Return the (x, y) coordinate for the center point of the cell that contains the specified text.  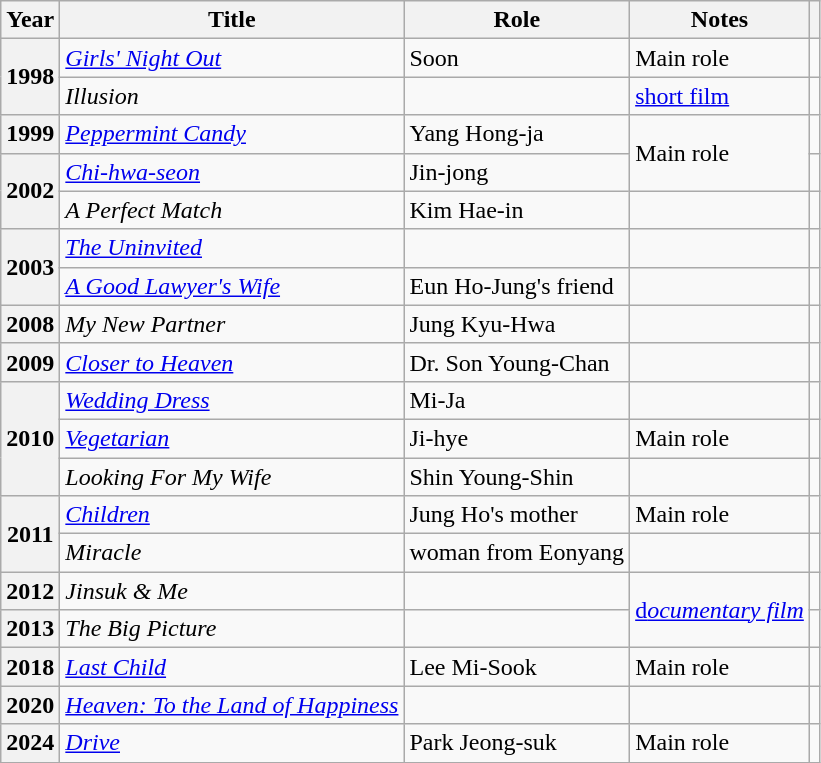
woman from Eonyang (517, 553)
Last Child (232, 667)
1999 (30, 134)
Shin Young-Shin (517, 477)
2013 (30, 629)
Miracle (232, 553)
Role (517, 20)
Looking For My Wife (232, 477)
The Big Picture (232, 629)
short film (720, 96)
Lee Mi-Sook (517, 667)
Heaven: To the Land of Happiness (232, 705)
Yang Hong-ja (517, 134)
Year (30, 20)
Jung Kyu-Hwa (517, 324)
The Uninvited (232, 248)
2012 (30, 591)
Eun Ho-Jung's friend (517, 286)
Park Jeong-suk (517, 743)
Jin-jong (517, 172)
A Perfect Match (232, 210)
Mi-Ja (517, 400)
2011 (30, 534)
Drive (232, 743)
Children (232, 515)
1998 (30, 77)
A Good Lawyer's Wife (232, 286)
2010 (30, 438)
2003 (30, 267)
Dr. Son Young-Chan (517, 362)
Illusion (232, 96)
Peppermint Candy (232, 134)
Wedding Dress (232, 400)
Vegetarian (232, 438)
2020 (30, 705)
2024 (30, 743)
Jung Ho's mother (517, 515)
Notes (720, 20)
2002 (30, 191)
My New Partner (232, 324)
Ji-hye (517, 438)
Chi-hwa-seon (232, 172)
Jinsuk & Me (232, 591)
Closer to Heaven (232, 362)
2009 (30, 362)
documentary film (720, 610)
Girls' Night Out (232, 58)
2018 (30, 667)
2008 (30, 324)
Kim Hae-in (517, 210)
Title (232, 20)
Soon (517, 58)
